Output the [x, y] coordinate of the center of the cell containing the given text.  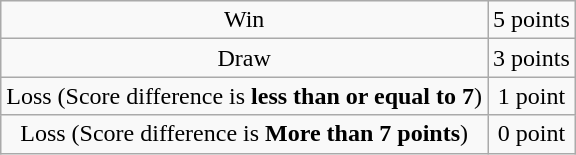
Loss (Score difference is More than 7 points) [244, 134]
Win [244, 20]
1 point [532, 96]
3 points [532, 58]
Draw [244, 58]
Loss (Score difference is less than or equal to 7) [244, 96]
5 points [532, 20]
0 point [532, 134]
